Return the [X, Y] coordinate for the center point of the cell that contains the specified text.  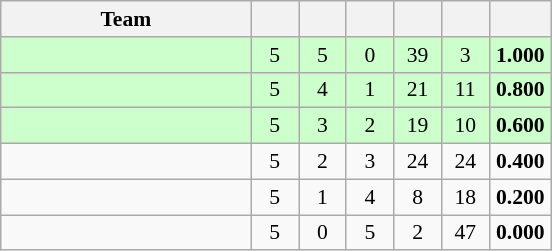
39 [418, 55]
0.000 [520, 233]
47 [465, 233]
19 [418, 126]
Team [126, 19]
0.200 [520, 197]
0.800 [520, 90]
8 [418, 197]
0.600 [520, 126]
21 [418, 90]
11 [465, 90]
1.000 [520, 55]
10 [465, 126]
0.400 [520, 162]
18 [465, 197]
